Output the [X, Y] coordinate of the center of the cell containing the given text.  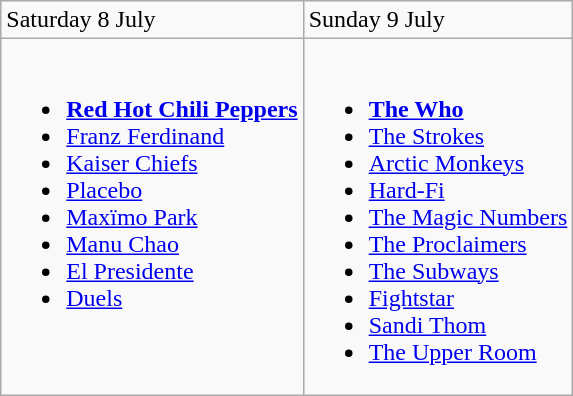
The WhoThe StrokesArctic MonkeysHard-FiThe Magic NumbersThe ProclaimersThe SubwaysFightstarSandi ThomThe Upper Room [438, 217]
Sunday 9 July [438, 20]
Red Hot Chili PeppersFranz FerdinandKaiser ChiefsPlaceboMaxïmo ParkManu ChaoEl PresidenteDuels [152, 217]
Saturday 8 July [152, 20]
